Output the (X, Y) coordinate of the center of the cell containing the given text.  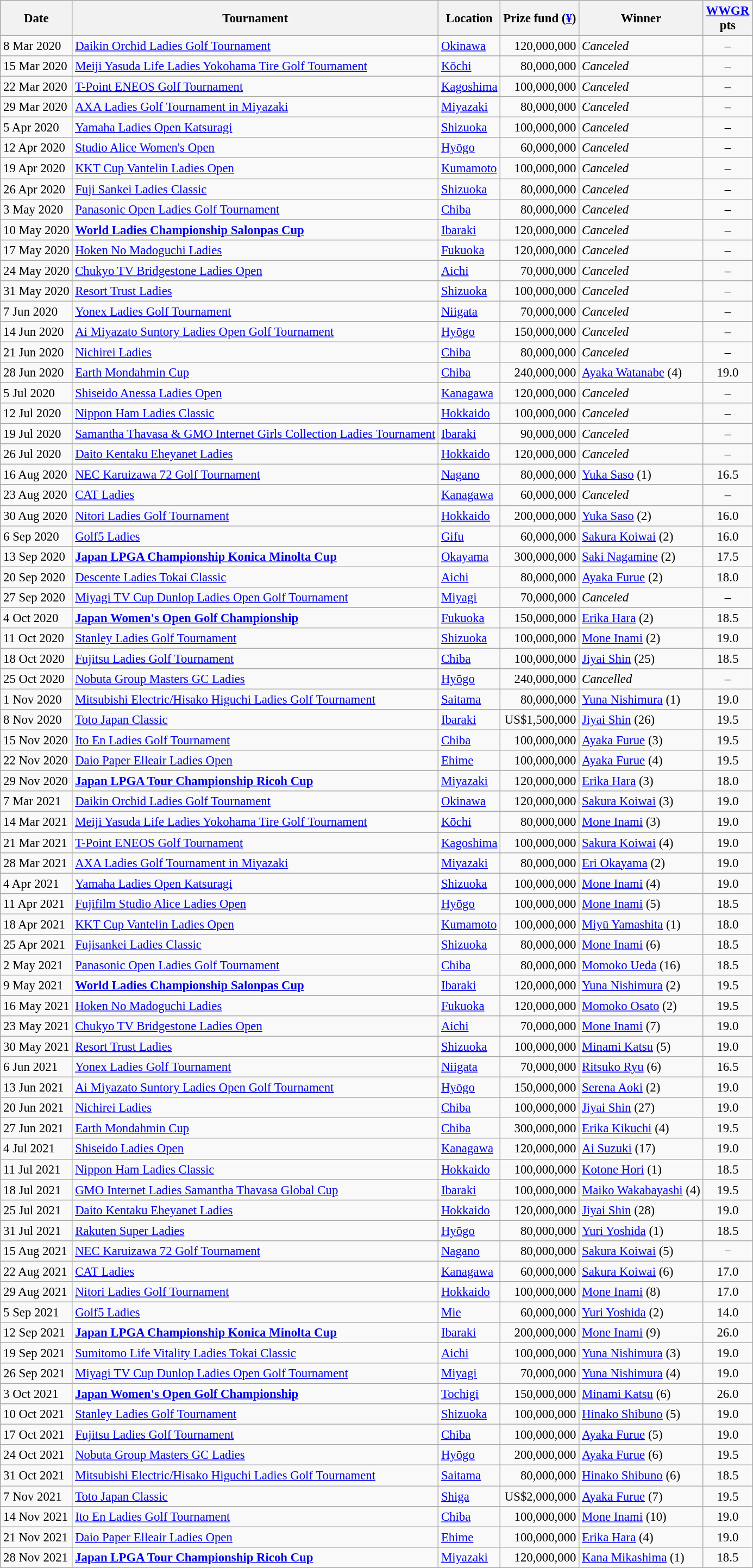
Kotone Hori (1) (641, 1169)
6 Sep 2020 (36, 536)
4 Apr 2021 (36, 883)
13 Sep 2020 (36, 556)
Mone Inami (2) (641, 638)
− (727, 1251)
14 Nov 2021 (36, 1516)
5 Sep 2021 (36, 1312)
9 May 2021 (36, 986)
17 May 2020 (36, 250)
Tournament (255, 18)
25 Jul 2021 (36, 1210)
Jiyai Shin (27) (641, 1108)
Okayama (469, 556)
Yuka Saso (2) (641, 516)
11 Apr 2021 (36, 904)
4 Jul 2021 (36, 1149)
12 Apr 2020 (36, 148)
Prize fund (¥) (540, 18)
5 Jul 2020 (36, 393)
Saki Nagamine (2) (641, 556)
Ai Suzuki (17) (641, 1149)
7 Mar 2021 (36, 801)
Sakura Koiwai (3) (641, 801)
Location (469, 18)
Mie (469, 1312)
6 Jun 2021 (36, 1067)
24 May 2020 (36, 271)
22 Aug 2021 (36, 1271)
Tochigi (469, 1394)
28 Mar 2021 (36, 863)
14 Jun 2020 (36, 332)
2 May 2021 (36, 965)
Shiga (469, 1496)
8 Mar 2020 (36, 46)
26 Apr 2020 (36, 189)
Erika Hara (4) (641, 1537)
21 Jun 2020 (36, 352)
14 Mar 2021 (36, 822)
7 Jun 2020 (36, 311)
Hinako Shibuno (5) (641, 1414)
Minami Katsu (5) (641, 1047)
21 Mar 2021 (36, 843)
28 Nov 2021 (36, 1557)
11 Jul 2021 (36, 1169)
23 May 2021 (36, 1026)
25 Oct 2020 (36, 679)
Rakuten Super Ladies (255, 1231)
31 May 2020 (36, 291)
26 Jul 2020 (36, 454)
Cancelled (641, 679)
17.5 (727, 556)
1 Nov 2020 (36, 700)
22 Nov 2020 (36, 761)
Yuri Yoshida (2) (641, 1312)
Momoko Ueda (16) (641, 965)
Mone Inami (7) (641, 1026)
19 Jul 2020 (36, 434)
26 Sep 2021 (36, 1373)
10 May 2020 (36, 230)
Jiyai Shin (26) (641, 720)
Mone Inami (8) (641, 1292)
27 Jun 2021 (36, 1128)
Shiseido Anessa Ladies Open (255, 393)
Maiko Wakabayashi (4) (641, 1190)
19 Apr 2020 (36, 168)
Fujisankei Ladies Classic (255, 945)
Jiyai Shin (25) (641, 658)
Ayaka Furue (4) (641, 761)
US$2,000,000 (540, 1496)
14.0 (727, 1312)
8 Nov 2020 (36, 720)
5 Apr 2020 (36, 128)
25 Apr 2021 (36, 945)
Ayaka Watanabe (4) (641, 373)
13 Jun 2021 (36, 1088)
15 Aug 2021 (36, 1251)
18 Oct 2020 (36, 658)
Sakura Koiwai (6) (641, 1271)
22 Mar 2020 (36, 87)
Descente Ladies Tokai Classic (255, 577)
15 Nov 2020 (36, 741)
Jiyai Shin (28) (641, 1210)
Ayaka Furue (2) (641, 577)
Yuri Yoshida (1) (641, 1231)
Sakura Koiwai (2) (641, 536)
15 Mar 2020 (36, 66)
7 Nov 2021 (36, 1496)
Ayaka Furue (3) (641, 741)
Kana Mikashima (1) (641, 1557)
18 Jul 2021 (36, 1190)
Miyū Yamashita (1) (641, 924)
12 Sep 2021 (36, 1333)
Serena Aoki (2) (641, 1088)
Mone Inami (4) (641, 883)
10 Oct 2021 (36, 1414)
Mone Inami (10) (641, 1516)
Mone Inami (6) (641, 945)
16 May 2021 (36, 1006)
16 Aug 2020 (36, 475)
Ayaka Furue (5) (641, 1435)
Eri Okayama (2) (641, 863)
Hinako Shibuno (6) (641, 1476)
30 May 2021 (36, 1047)
29 Nov 2020 (36, 781)
Fuji Sankei Ladies Classic (255, 189)
Erika Hara (2) (641, 618)
23 Aug 2020 (36, 496)
Sumitomo Life Vitality Ladies Tokai Classic (255, 1353)
4 Oct 2020 (36, 618)
Ayaka Furue (7) (641, 1496)
20 Jun 2021 (36, 1108)
Samantha Thavasa & GMO Internet Girls Collection Ladies Tournament (255, 434)
Ayaka Furue (6) (641, 1456)
29 Aug 2021 (36, 1292)
12 Jul 2020 (36, 413)
Yuna Nishimura (1) (641, 700)
24 Oct 2021 (36, 1456)
20 Sep 2020 (36, 577)
Date (36, 18)
Ritsuko Ryu (6) (641, 1067)
Minami Katsu (6) (641, 1394)
Gifu (469, 536)
US$1,500,000 (540, 720)
Studio Alice Women's Open (255, 148)
17 Oct 2021 (36, 1435)
Momoko Osato (2) (641, 1006)
GMO Internet Ladies Samantha Thavasa Global Cup (255, 1190)
Fujifilm Studio Alice Ladies Open (255, 904)
11 Oct 2020 (36, 638)
21 Nov 2021 (36, 1537)
29 Mar 2020 (36, 107)
Yuna Nishimura (3) (641, 1353)
31 Oct 2021 (36, 1476)
19 Sep 2021 (36, 1353)
Mone Inami (9) (641, 1333)
3 May 2020 (36, 209)
3 Oct 2021 (36, 1394)
Erika Kikuchi (4) (641, 1128)
Yuka Saso (1) (641, 475)
28 Jun 2020 (36, 373)
WWGRpts (727, 18)
27 Sep 2020 (36, 598)
Sakura Koiwai (5) (641, 1251)
30 Aug 2020 (36, 516)
Mone Inami (3) (641, 822)
Winner (641, 18)
90,000,000 (540, 434)
Yuna Nishimura (4) (641, 1373)
Erika Hara (3) (641, 781)
Yuna Nishimura (2) (641, 986)
Sakura Koiwai (4) (641, 843)
Shiseido Ladies Open (255, 1149)
Mone Inami (5) (641, 904)
31 Jul 2021 (36, 1231)
18 Apr 2021 (36, 924)
